Return [X, Y] of the center of cell containing provided text 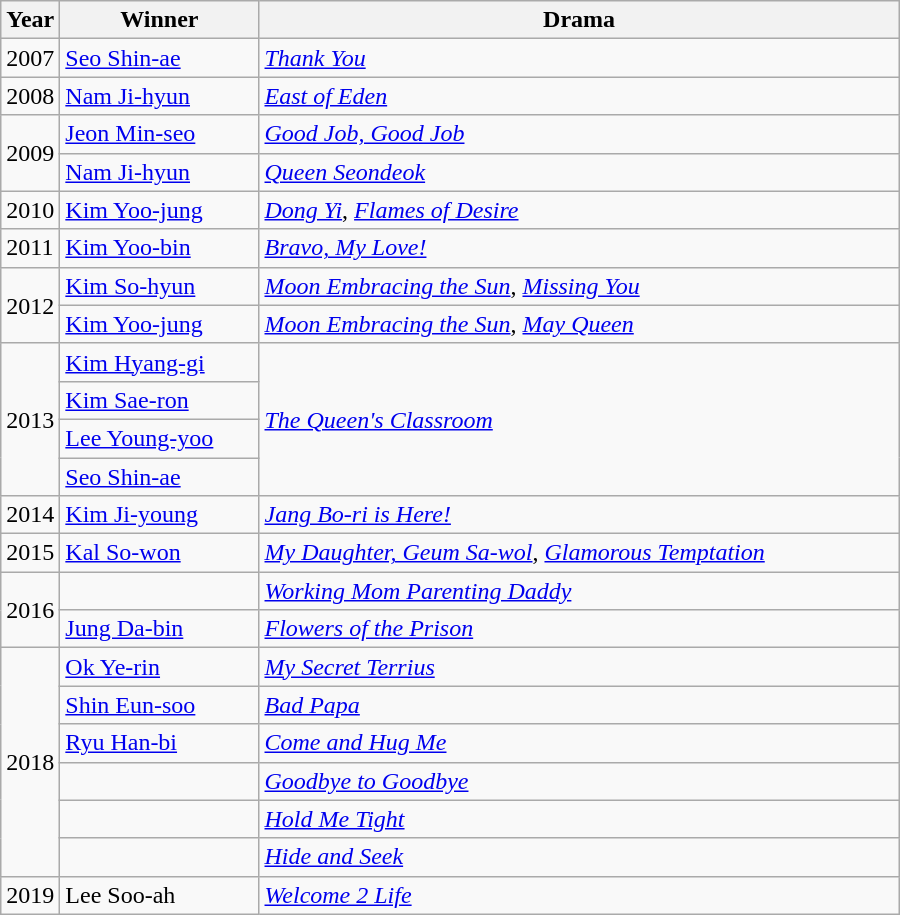
2016 [30, 610]
Lee Soo-ah [160, 895]
Year [30, 20]
My Daughter, Geum Sa-wol, Glamorous Temptation [579, 553]
Come and Hug Me [579, 743]
Bravo, My Love! [579, 248]
Jung Da-bin [160, 629]
Kim Yoo-bin [160, 248]
Hide and Seek [579, 857]
2008 [30, 96]
Queen Seondeok [579, 172]
Winner [160, 20]
2010 [30, 210]
Kim Sae-ron [160, 400]
Bad Papa [579, 705]
2018 [30, 762]
2014 [30, 515]
2015 [30, 553]
Kal So-won [160, 553]
The Queen's Classroom [579, 419]
Jang Bo-ri is Here! [579, 515]
Lee Young-yoo [160, 438]
Kim So-hyun [160, 286]
Welcome 2 Life [579, 895]
My Secret Terrius [579, 667]
2011 [30, 248]
Kim Ji-young [160, 515]
Hold Me Tight [579, 819]
2007 [30, 58]
Thank You [579, 58]
Jeon Min-seo [160, 134]
Dong Yi, Flames of Desire [579, 210]
Shin Eun-soo [160, 705]
2012 [30, 305]
2013 [30, 419]
Ok Ye-rin [160, 667]
Working Mom Parenting Daddy [579, 591]
Moon Embracing the Sun, Missing You [579, 286]
Ryu Han-bi [160, 743]
Moon Embracing the Sun, May Queen [579, 324]
2019 [30, 895]
Flowers of the Prison [579, 629]
Good Job, Good Job [579, 134]
2009 [30, 153]
Drama [579, 20]
Goodbye to Goodbye [579, 781]
East of Eden [579, 96]
Kim Hyang-gi [160, 362]
